Return the [x, y] coordinate for the center point of the cell that contains the specified text.  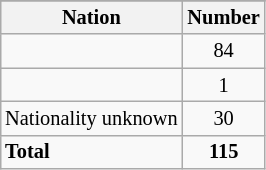
1 [224, 85]
Number [224, 18]
Nationality unknown [91, 119]
30 [224, 119]
Total [91, 152]
115 [224, 152]
84 [224, 51]
Nation [91, 18]
